Return (X, Y) of the center of cell containing provided text 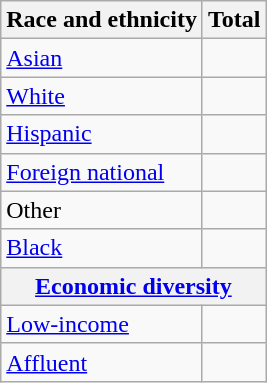
Hispanic (102, 134)
Economic diversity (134, 286)
Asian (102, 58)
Other (102, 210)
Foreign national (102, 172)
White (102, 96)
Affluent (102, 362)
Black (102, 248)
Low-income (102, 324)
Total (234, 20)
Race and ethnicity (102, 20)
